Identify which cell holds the provided text, then report its (x, y) central coordinate. 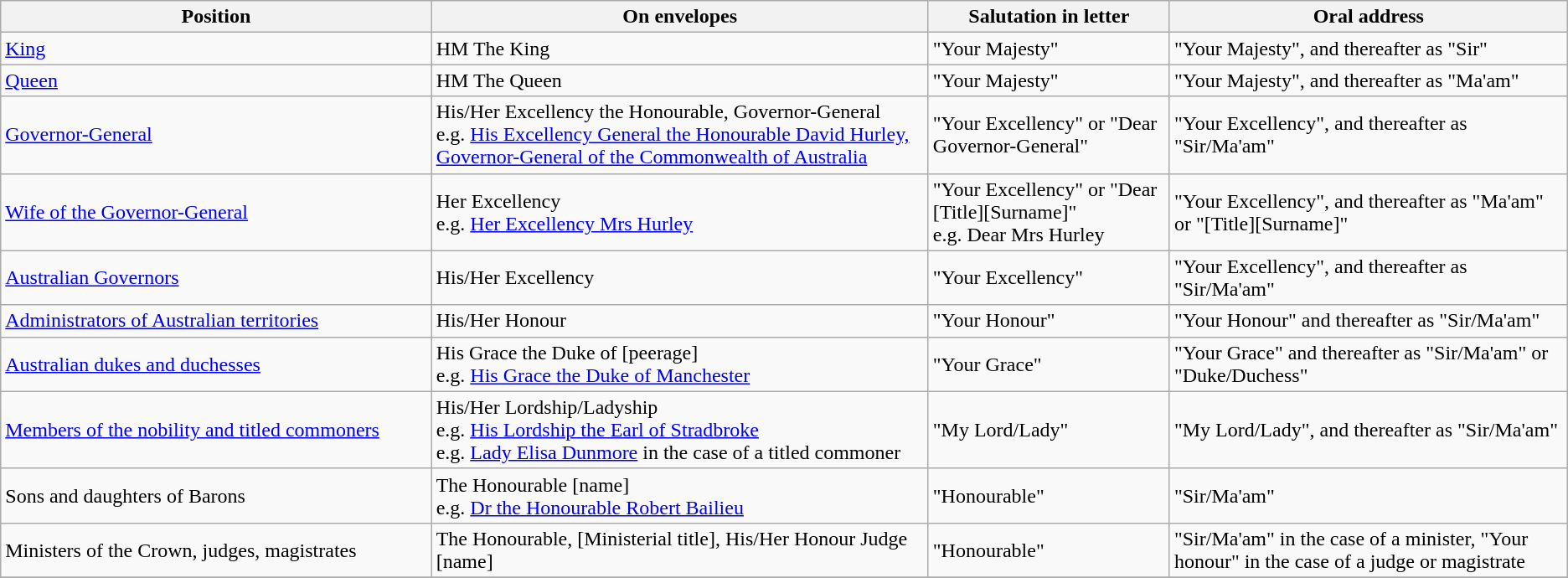
Queen (216, 80)
"Sir/Ma'am" (1369, 496)
Ministers of the Crown, judges, magistrates (216, 550)
"Your Grace" and thereafter as "Sir/Ma'am" or "Duke/Duchess" (1369, 364)
On envelopes (680, 17)
"Your Honour" (1049, 321)
Wife of the Governor-General (216, 212)
HM The Queen (680, 80)
"Your Excellency" or "Dear Governor-General" (1049, 135)
Sons and daughters of Barons (216, 496)
"My Lord/Lady" (1049, 430)
"Your Honour" and thereafter as "Sir/Ma'am" (1369, 321)
"My Lord/Lady", and thereafter as "Sir/Ma'am" (1369, 430)
His/Her Honour (680, 321)
The Honourable, [Ministerial title], His/Her Honour Judge [name] (680, 550)
His/Her Excellency (680, 278)
His/Her Lordship/Ladyshipe.g. His Lordship the Earl of Stradbrokee.g. Lady Elisa Dunmore in the case of a titled commoner (680, 430)
"Your Majesty", and thereafter as "Ma'am" (1369, 80)
Members of the nobility and titled commoners (216, 430)
"Your Excellency" or "Dear [Title][Surname]"e.g. Dear Mrs Hurley (1049, 212)
"Your Majesty", and thereafter as "Sir" (1369, 49)
Administrators of Australian territories (216, 321)
"Your Excellency" (1049, 278)
The Honourable [name]e.g. Dr the Honourable Robert Bailieu (680, 496)
HM The King (680, 49)
Australian dukes and duchesses (216, 364)
King (216, 49)
"Sir/Ma'am" in the case of a minister, "Your honour" in the case of a judge or magistrate (1369, 550)
Australian Governors (216, 278)
Oral address (1369, 17)
His Grace the Duke of [peerage]e.g. His Grace the Duke of Manchester (680, 364)
Salutation in letter (1049, 17)
"Your Grace" (1049, 364)
Governor-General (216, 135)
Position (216, 17)
"Your Excellency", and thereafter as "Ma'am" or "[Title][Surname]" (1369, 212)
Her Excellencye.g. Her Excellency Mrs Hurley (680, 212)
